Find where the given text appears and provide that cell's center as (X, Y) coordinate. 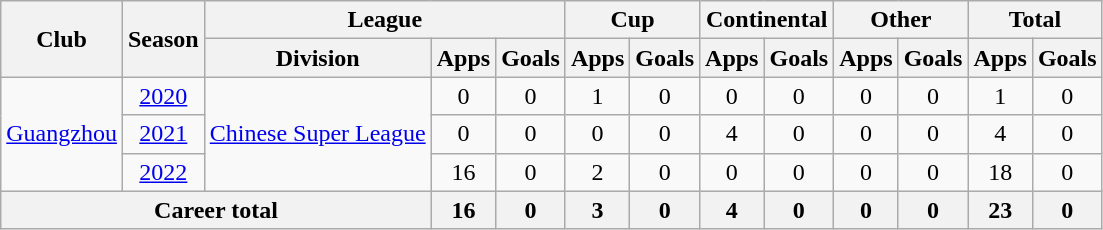
2020 (163, 96)
3 (597, 210)
League (384, 20)
2021 (163, 134)
Club (62, 39)
Chinese Super League (318, 134)
Total (1035, 20)
Season (163, 39)
2022 (163, 172)
Continental (767, 20)
Guangzhou (62, 134)
Career total (216, 210)
18 (1000, 172)
Other (901, 20)
Division (318, 58)
Cup (632, 20)
2 (597, 172)
23 (1000, 210)
